Identify which cell holds the provided text, then report its [x, y] central coordinate. 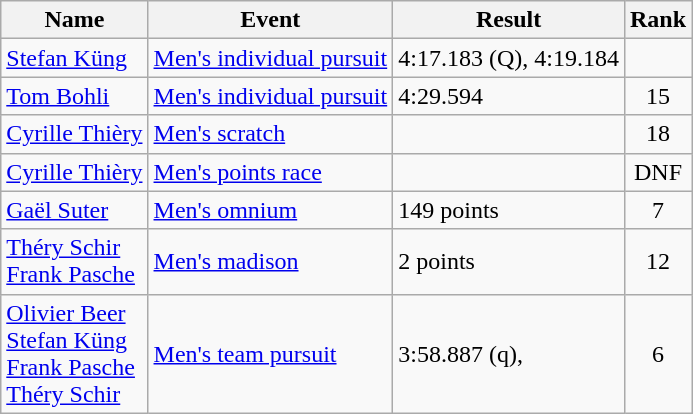
7 [658, 210]
Men's omnium [270, 210]
12 [658, 262]
Men's scratch [270, 134]
18 [658, 134]
Tom Bohli [74, 96]
Gaël Suter [74, 210]
Olivier BeerStefan KüngFrank PascheThéry Schir [74, 354]
Event [270, 20]
Men's team pursuit [270, 354]
Stefan Küng [74, 58]
Result [509, 20]
Rank [658, 20]
149 points [509, 210]
Men's points race [270, 172]
6 [658, 354]
3:58.887 (q), [509, 354]
4:29.594 [509, 96]
Théry SchirFrank Pasche [74, 262]
15 [658, 96]
Men's madison [270, 262]
2 points [509, 262]
DNF [658, 172]
Name [74, 20]
4:17.183 (Q), 4:19.184 [509, 58]
